Locate the cell with the specified text and output its (X, Y) center coordinate. 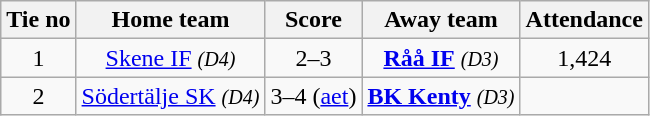
Home team (170, 20)
Away team (441, 20)
BK Kenty (D3) (441, 96)
1,424 (584, 58)
2 (38, 96)
Skene IF (D4) (170, 58)
Södertälje SK (D4) (170, 96)
Råå IF (D3) (441, 58)
Tie no (38, 20)
1 (38, 58)
2–3 (314, 58)
3–4 (aet) (314, 96)
Score (314, 20)
Attendance (584, 20)
